Provide the (x, y) coordinate of the cell's center where the given text is located.  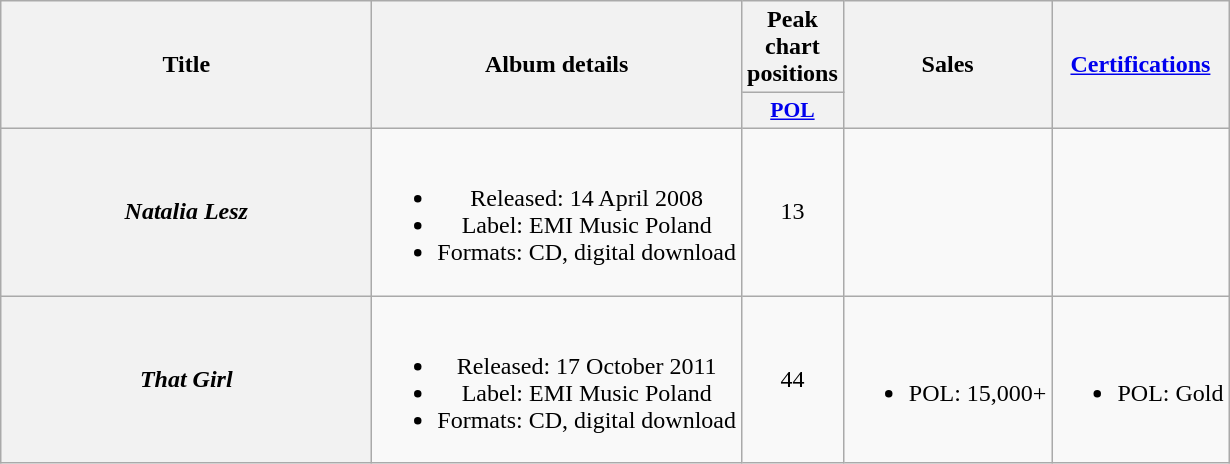
13 (793, 212)
Certifications (1140, 65)
Title (186, 65)
Natalia Lesz (186, 212)
POL (793, 111)
Sales (948, 65)
Peak chart positions (793, 47)
That Girl (186, 380)
44 (793, 380)
Released: 14 April 2008Label: EMI Music PolandFormats: CD, digital download (557, 212)
Album details (557, 65)
POL: Gold (1140, 380)
POL: 15,000+ (948, 380)
Released: 17 October 2011Label: EMI Music PolandFormats: CD, digital download (557, 380)
